Locate the cell with the specified text and output its [X, Y] center coordinate. 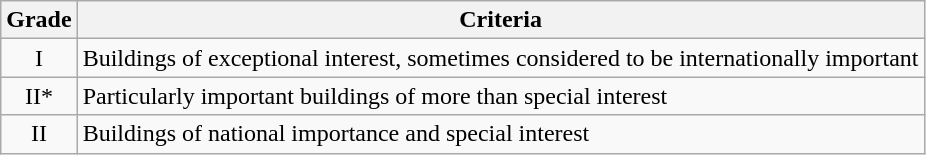
Particularly important buildings of more than special interest [500, 96]
I [39, 58]
Buildings of exceptional interest, sometimes considered to be internationally important [500, 58]
Criteria [500, 20]
Buildings of national importance and special interest [500, 134]
II* [39, 96]
Grade [39, 20]
II [39, 134]
